Extract the [x, y] coordinate from the center of the cell holding the provided text.  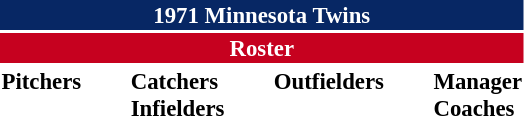
1971 Minnesota Twins [262, 15]
Roster [262, 48]
